Extract the (x, y) coordinate from the center of the cell holding the provided text.  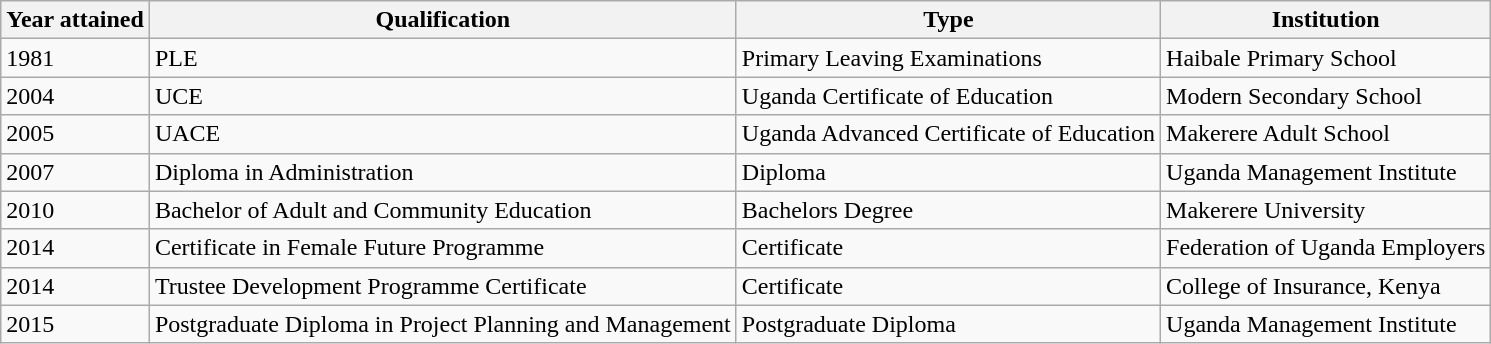
Uganda Advanced Certificate of Education (948, 134)
UCE (442, 96)
Institution (1326, 20)
Qualification (442, 20)
Uganda Certificate of Education (948, 96)
2004 (76, 96)
2005 (76, 134)
Trustee Development Programme Certificate (442, 286)
Diploma (948, 172)
Federation of Uganda Employers (1326, 248)
Diploma in Administration (442, 172)
College of Insurance, Kenya (1326, 286)
Haibale Primary School (1326, 58)
Certificate in Female Future Programme (442, 248)
Primary Leaving Examinations (948, 58)
2015 (76, 324)
Type (948, 20)
2010 (76, 210)
Bachelors Degree (948, 210)
UACE (442, 134)
PLE (442, 58)
Year attained (76, 20)
Makerere Adult School (1326, 134)
Makerere University (1326, 210)
2007 (76, 172)
Postgraduate Diploma (948, 324)
1981 (76, 58)
Postgraduate Diploma in Project Planning and Management (442, 324)
Modern Secondary School (1326, 96)
Bachelor of Adult and Community Education (442, 210)
